Detect which cell encompasses the target text, then output its [X, Y] center coordinate. 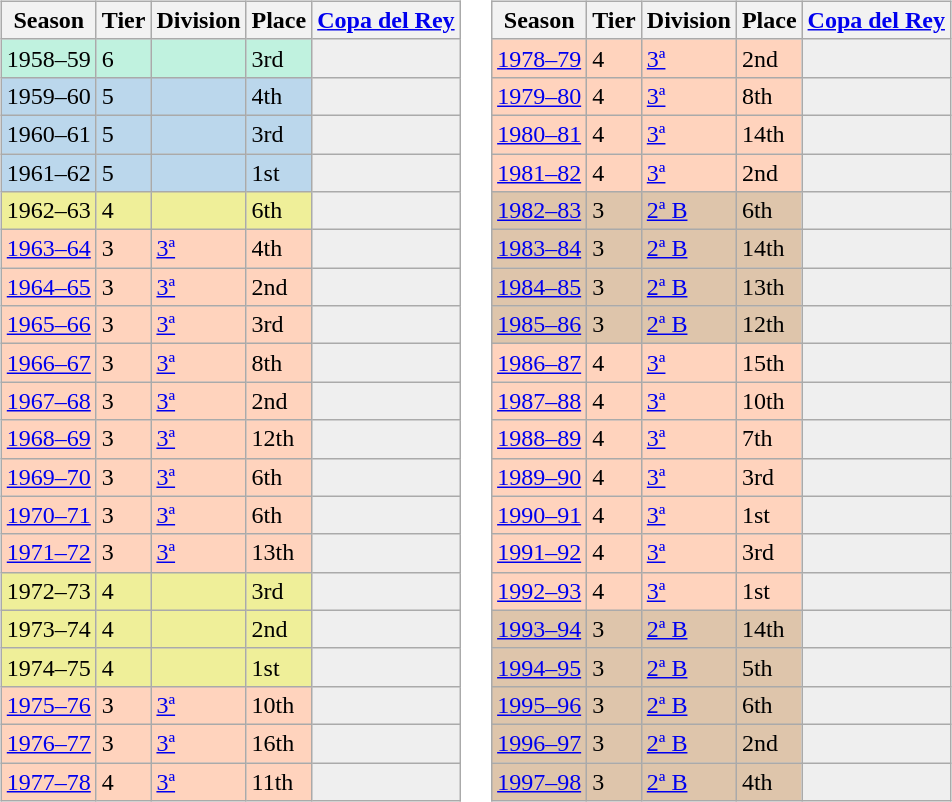
1959–60 [48, 96]
16th [279, 743]
1973–74 [48, 629]
1965–66 [48, 325]
1976–77 [48, 743]
1958–59 [48, 58]
1983–84 [540, 249]
1966–67 [48, 363]
1979–80 [540, 96]
11th [279, 781]
1988–89 [540, 439]
1995–96 [540, 705]
1977–78 [48, 781]
1964–65 [48, 287]
1967–68 [48, 401]
1992–93 [540, 591]
1978–79 [540, 58]
1987–88 [540, 401]
1993–94 [540, 629]
1980–81 [540, 134]
1996–97 [540, 743]
15th [769, 363]
1962–63 [48, 211]
1960–61 [48, 134]
1971–72 [48, 553]
1986–87 [540, 363]
5th [769, 667]
1975–76 [48, 705]
1981–82 [540, 173]
1970–71 [48, 515]
1985–86 [540, 325]
1989–90 [540, 477]
1969–70 [48, 477]
1994–95 [540, 667]
1972–73 [48, 591]
1961–62 [48, 173]
1982–83 [540, 211]
7th [769, 439]
6 [124, 58]
1963–64 [48, 249]
1990–91 [540, 515]
1991–92 [540, 553]
1997–98 [540, 781]
1974–75 [48, 667]
1968–69 [48, 439]
1984–85 [540, 287]
